Output the (X, Y) coordinate of the center of the cell containing the given text.  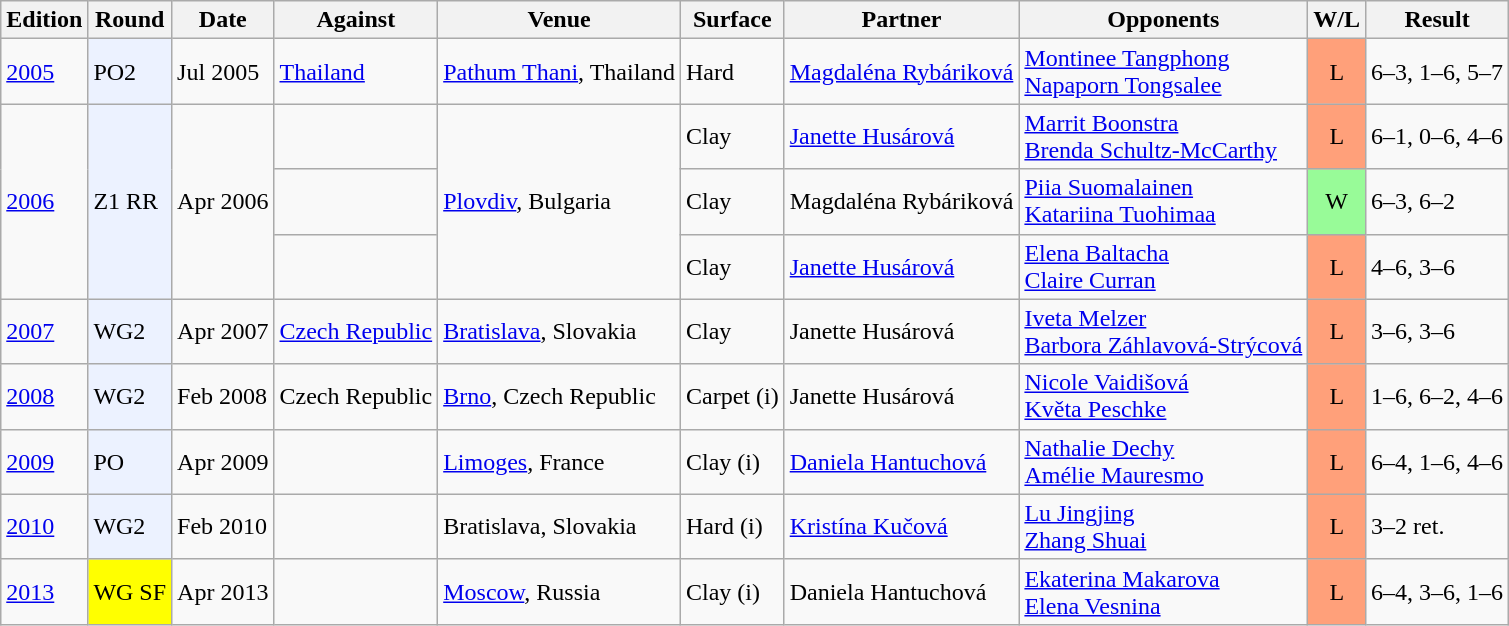
6–4, 1–6, 4–6 (1438, 462)
W (1337, 202)
Plovdiv, Bulgaria (560, 202)
Round (130, 20)
Nicole Vaidišová Květa Peschke (1164, 396)
Feb 2008 (223, 396)
Apr 2009 (223, 462)
Thailand (356, 72)
Elena Baltacha Claire Curran (1164, 266)
Ekaterina Makarova Elena Vesnina (1164, 592)
1–6, 6–2, 4–6 (1438, 396)
Edition (44, 20)
Piia Suomalainen Katariina Tuohimaa (1164, 202)
Apr 2007 (223, 332)
Hard (i) (732, 526)
Against (356, 20)
2007 (44, 332)
Limoges, France (560, 462)
2013 (44, 592)
Montinee Tangphong Napaporn Tongsalee (1164, 72)
PO (130, 462)
Iveta Melzer Barbora Záhlavová-Strýcová (1164, 332)
Result (1438, 20)
Z1 RR (130, 202)
3–6, 3–6 (1438, 332)
Surface (732, 20)
Venue (560, 20)
Marrit Boonstra Brenda Schultz-McCarthy (1164, 136)
4–6, 3–6 (1438, 266)
Date (223, 20)
6–1, 0–6, 4–6 (1438, 136)
Kristína Kučová (902, 526)
Moscow, Russia (560, 592)
2008 (44, 396)
6–4, 3–6, 1–6 (1438, 592)
Brno, Czech Republic (560, 396)
PO2 (130, 72)
Jul 2005 (223, 72)
Pathum Thani, Thailand (560, 72)
6–3, 1–6, 5–7 (1438, 72)
Hard (732, 72)
3–2 ret. (1438, 526)
2009 (44, 462)
W/L (1337, 20)
WG SF (130, 592)
Apr 2013 (223, 592)
Partner (902, 20)
Lu Jingjing Zhang Shuai (1164, 526)
6–3, 6–2 (1438, 202)
Opponents (1164, 20)
Feb 2010 (223, 526)
2010 (44, 526)
2006 (44, 202)
Apr 2006 (223, 202)
Carpet (i) (732, 396)
2005 (44, 72)
Nathalie Dechy Amélie Mauresmo (1164, 462)
